Return (X, Y) of the center of cell containing provided text 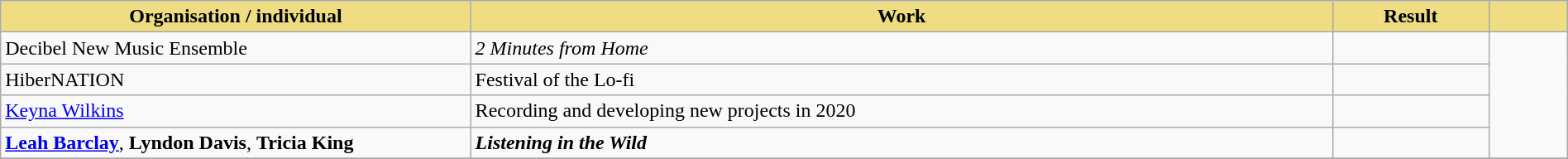
Work (901, 17)
Leah Barclay, Lyndon Davis, Tricia King (236, 142)
2 Minutes from Home (901, 48)
HiberNATION (236, 79)
Organisation / individual (236, 17)
Recording and developing new projects in 2020 (901, 111)
Decibel New Music Ensemble (236, 48)
Result (1411, 17)
Festival of the Lo-fi (901, 79)
Listening in the Wild (901, 142)
Keyna Wilkins (236, 111)
